Identify which cell holds the provided text, then report its (X, Y) central coordinate. 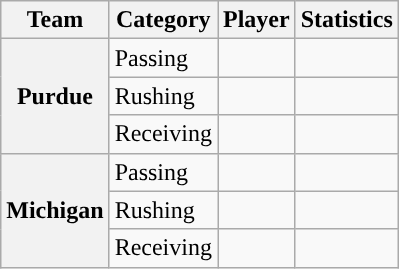
Michigan (55, 210)
Purdue (55, 96)
Statistics (346, 20)
Category (163, 20)
Team (55, 20)
Player (257, 20)
